For the text-containing cell, return its midpoint in [X, Y] coordinate format. 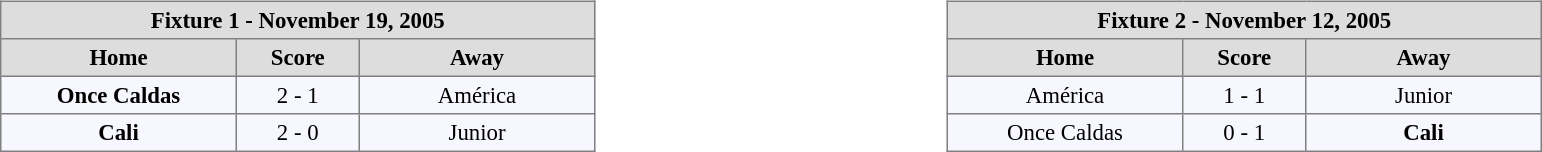
2 - 0 [298, 133]
0 - 1 [1244, 133]
1 - 1 [1244, 95]
2 - 1 [298, 95]
Fixture 1 - November 19, 2005 [298, 20]
Fixture 2 - November 12, 2005 [1244, 20]
